Return the [x, y] coordinate for the center point of the cell that contains the specified text.  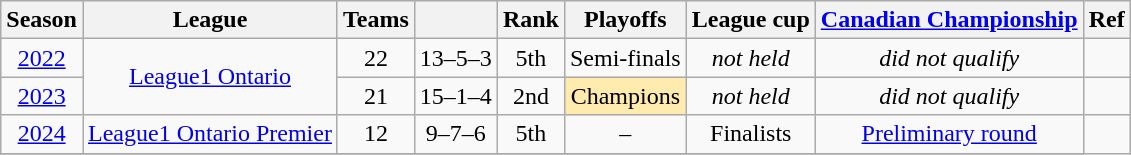
Semi-finals [625, 58]
2nd [530, 96]
– [625, 134]
League cup [750, 20]
22 [376, 58]
Champions [625, 96]
2023 [42, 96]
Playoffs [625, 20]
League1 Ontario Premier [210, 134]
13–5–3 [456, 58]
League [210, 20]
Season [42, 20]
Preliminary round [949, 134]
2024 [42, 134]
9–7–6 [456, 134]
League1 Ontario [210, 77]
21 [376, 96]
Finalists [750, 134]
15–1–4 [456, 96]
12 [376, 134]
Canadian Championship [949, 20]
Teams [376, 20]
Rank [530, 20]
Ref [1106, 20]
2022 [42, 58]
